Extract the [x, y] coordinate from the center of the cell holding the provided text.  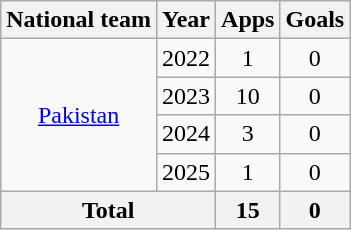
National team [79, 20]
Goals [315, 20]
15 [248, 210]
10 [248, 96]
Year [186, 20]
2024 [186, 134]
2022 [186, 58]
2023 [186, 96]
Total [108, 210]
Apps [248, 20]
2025 [186, 172]
Pakistan [79, 115]
3 [248, 134]
